Provide the [X, Y] coordinate of the cell's center where the given text is located.  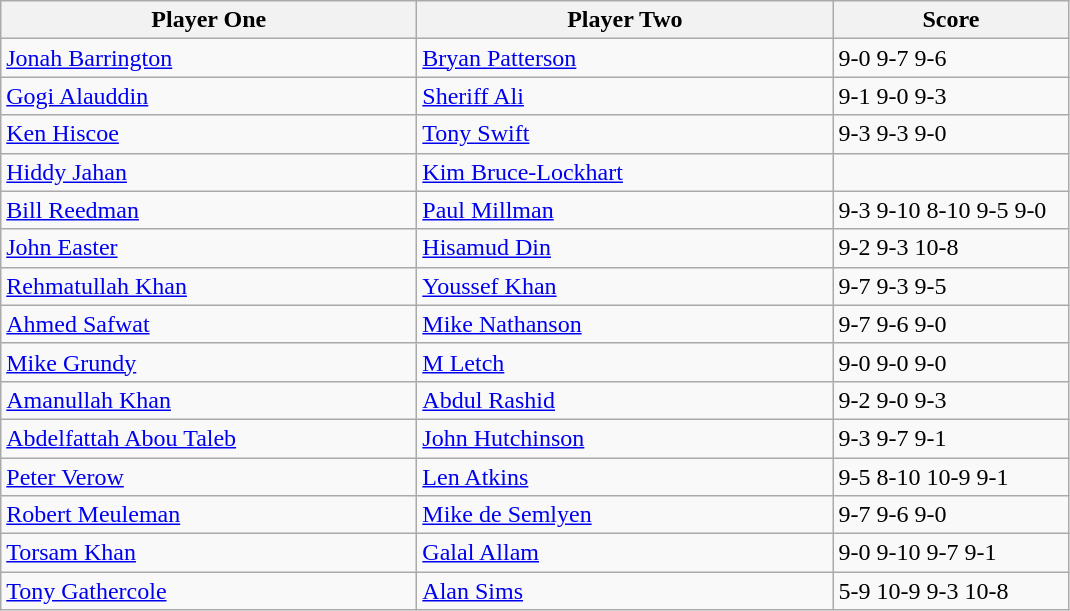
9-0 9-10 9-7 9-1 [951, 553]
9-2 9-3 10-8 [951, 248]
Player One [209, 20]
Mike Grundy [209, 362]
Bryan Patterson [625, 58]
Abdelfattah Abou Taleb [209, 438]
Sheriff Ali [625, 96]
9-5 8-10 10-9 9-1 [951, 477]
5-9 10-9 9-3 10-8 [951, 591]
Ken Hiscoe [209, 134]
Ahmed Safwat [209, 324]
9-3 9-10 8-10 9-5 9-0 [951, 210]
Tony Gathercole [209, 591]
9-7 9-3 9-5 [951, 286]
Gogi Alauddin [209, 96]
Mike de Semlyen [625, 515]
9-1 9-0 9-3 [951, 96]
Tony Swift [625, 134]
Alan Sims [625, 591]
Player Two [625, 20]
Hisamud Din [625, 248]
9-3 9-7 9-1 [951, 438]
Robert Meuleman [209, 515]
Len Atkins [625, 477]
John Hutchinson [625, 438]
Jonah Barrington [209, 58]
Score [951, 20]
9-0 9-0 9-0 [951, 362]
Bill Reedman [209, 210]
M Letch [625, 362]
Paul Millman [625, 210]
9-2 9-0 9-3 [951, 400]
Rehmatullah Khan [209, 286]
Amanullah Khan [209, 400]
Peter Verow [209, 477]
Mike Nathanson [625, 324]
Abdul Rashid [625, 400]
Torsam Khan [209, 553]
9-3 9-3 9-0 [951, 134]
Galal Allam [625, 553]
Youssef Khan [625, 286]
9-0 9-7 9-6 [951, 58]
John Easter [209, 248]
Kim Bruce-Lockhart [625, 172]
Hiddy Jahan [209, 172]
